Identify which cell holds the provided text, then report its [X, Y] central coordinate. 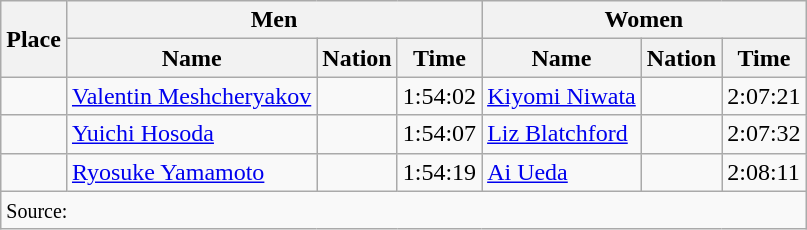
2:07:32 [764, 134]
Place [34, 39]
1:54:02 [439, 96]
Women [644, 20]
Ai Ueda [562, 172]
Liz Blatchford [562, 134]
Ryosuke Yamamoto [191, 172]
1:54:07 [439, 134]
Yuichi Hosoda [191, 134]
Valentin Meshcheryakov [191, 96]
Kiyomi Niwata [562, 96]
Men [274, 20]
Source: [404, 210]
1:54:19 [439, 172]
2:07:21 [764, 96]
2:08:11 [764, 172]
